Return [x, y] of the center of cell containing provided text 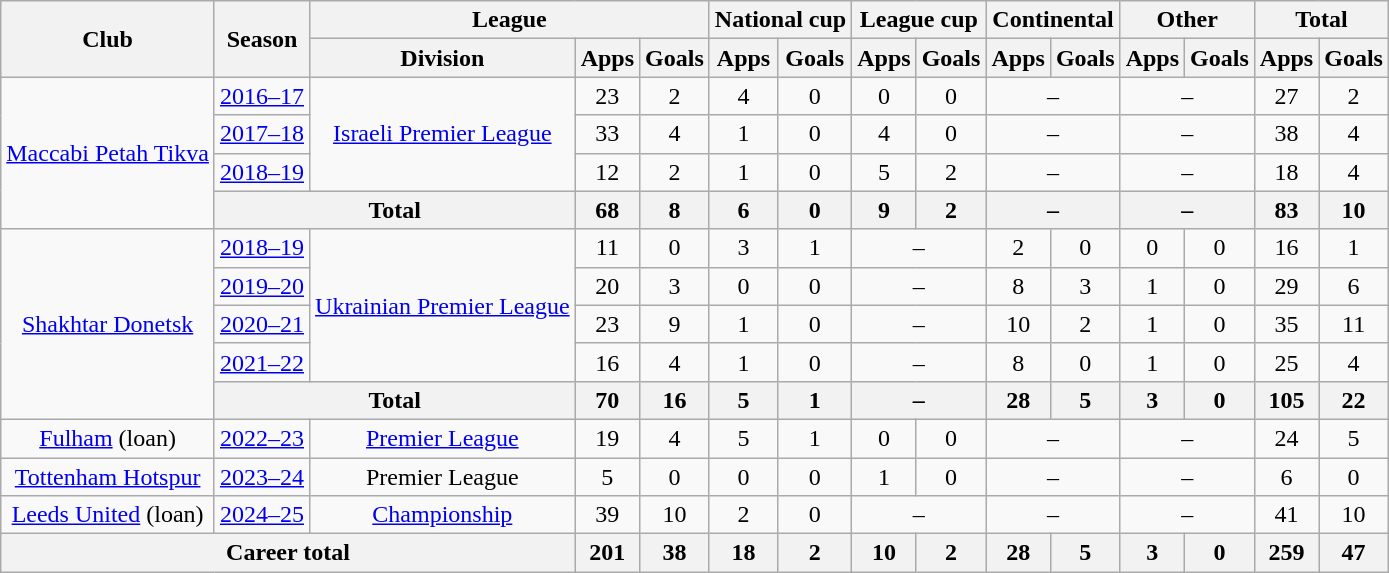
201 [607, 553]
33 [607, 134]
83 [1286, 210]
2017–18 [262, 134]
2024–25 [262, 515]
Ukrainian Premier League [443, 305]
Club [108, 39]
League cup [919, 20]
Maccabi Petah Tikva [108, 153]
Career total [288, 553]
24 [1286, 438]
27 [1286, 96]
Other [1187, 20]
League [510, 20]
2020–21 [262, 324]
Division [443, 58]
41 [1286, 515]
22 [1354, 400]
2022–23 [262, 438]
29 [1286, 286]
19 [607, 438]
70 [607, 400]
20 [607, 286]
259 [1286, 553]
25 [1286, 362]
2016–17 [262, 96]
2023–24 [262, 477]
Continental [1053, 20]
39 [607, 515]
Tottenham Hotspur [108, 477]
68 [607, 210]
47 [1354, 553]
12 [607, 172]
Season [262, 39]
2021–22 [262, 362]
Shakhtar Donetsk [108, 324]
35 [1286, 324]
Israeli Premier League [443, 134]
National cup [780, 20]
Leeds United (loan) [108, 515]
2019–20 [262, 286]
105 [1286, 400]
Fulham (loan) [108, 438]
Championship [443, 515]
